Search for the cell housing the specified text and yield its (x, y) center coordinate. 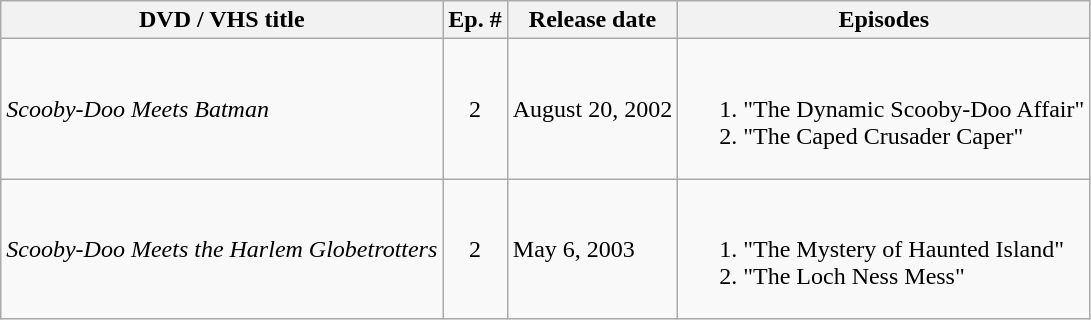
Release date (592, 20)
Episodes (884, 20)
August 20, 2002 (592, 109)
DVD / VHS title (222, 20)
May 6, 2003 (592, 249)
Scooby-Doo Meets the Harlem Globetrotters (222, 249)
Ep. # (475, 20)
"The Mystery of Haunted Island""The Loch Ness Mess" (884, 249)
Scooby-Doo Meets Batman (222, 109)
"The Dynamic Scooby-Doo Affair""The Caped Crusader Caper" (884, 109)
